Scan for the cell matching the given text and deliver its (X, Y) coordinate at center. 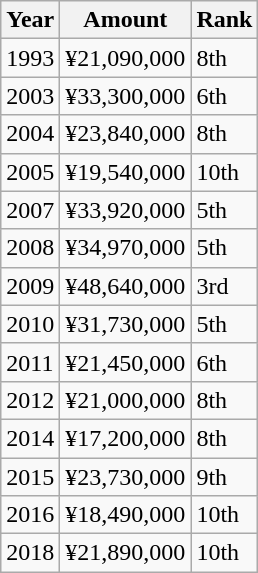
1993 (30, 58)
2011 (30, 362)
¥33,920,000 (126, 210)
2009 (30, 286)
9th (224, 477)
2003 (30, 96)
¥34,970,000 (126, 248)
3rd (224, 286)
2012 (30, 400)
¥23,730,000 (126, 477)
¥18,490,000 (126, 515)
2015 (30, 477)
¥21,890,000 (126, 553)
¥33,300,000 (126, 96)
2004 (30, 134)
¥21,000,000 (126, 400)
2007 (30, 210)
Year (30, 20)
¥31,730,000 (126, 324)
¥19,540,000 (126, 172)
2005 (30, 172)
2010 (30, 324)
Rank (224, 20)
¥21,450,000 (126, 362)
¥23,840,000 (126, 134)
2008 (30, 248)
¥21,090,000 (126, 58)
2018 (30, 553)
Amount (126, 20)
¥48,640,000 (126, 286)
2016 (30, 515)
¥17,200,000 (126, 438)
2014 (30, 438)
